Locate the cell with the specified text and output its [X, Y] center coordinate. 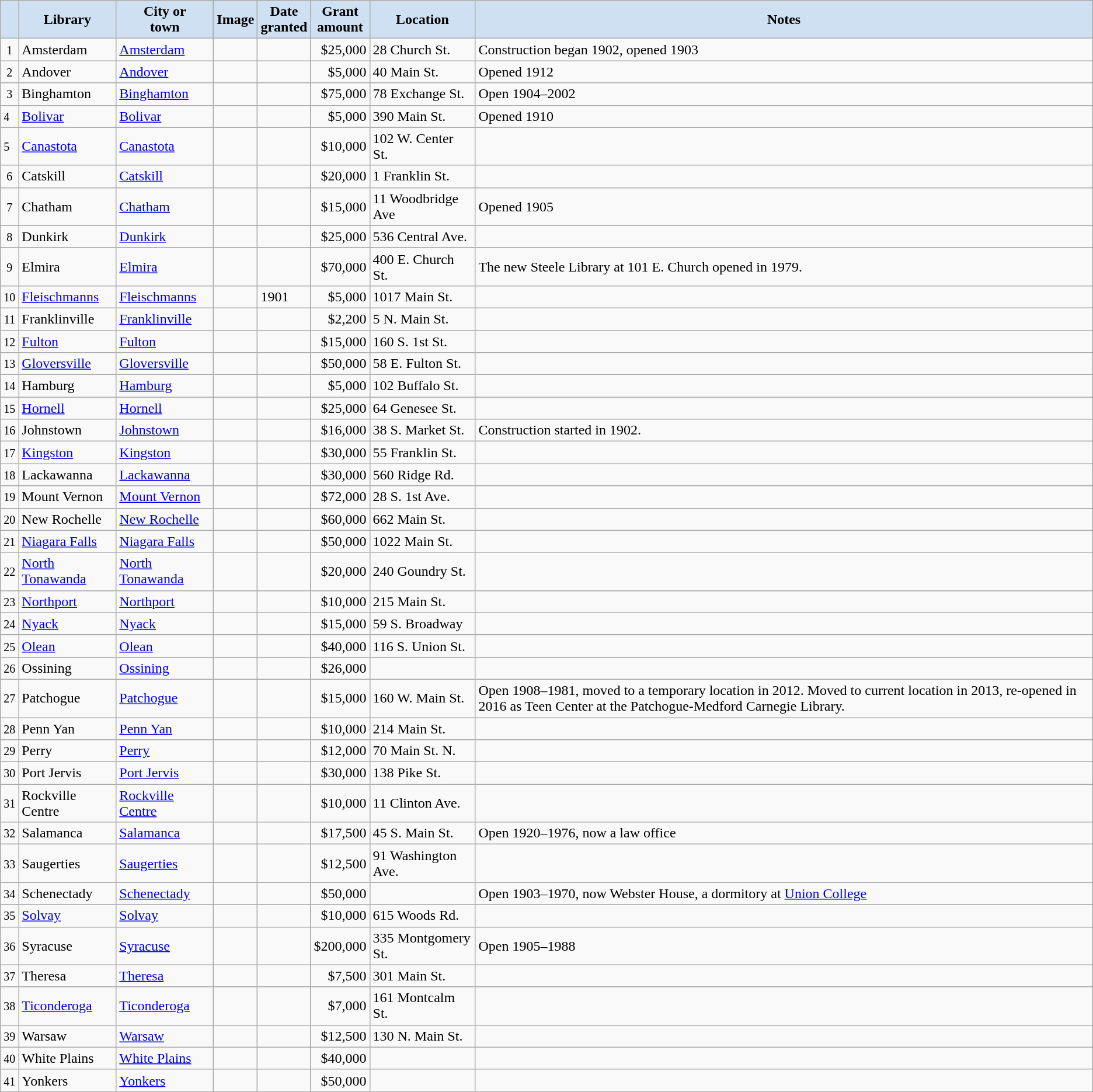
$16,000 [340, 430]
Opened 1912 [784, 72]
Open 1905–1988 [784, 946]
1901 [284, 297]
39 [9, 1036]
$12,000 [340, 751]
45 S. Main St. [423, 833]
19 [9, 497]
11 Clinton Ave. [423, 804]
34 [9, 893]
Dategranted [284, 20]
59 S. Broadway [423, 624]
31 [9, 804]
3 [9, 94]
390 Main St. [423, 116]
Open 1920–1976, now a law office [784, 833]
28 [9, 728]
35 [9, 916]
662 Main St. [423, 519]
55 Franklin St. [423, 453]
$26,000 [340, 668]
26 [9, 668]
301 Main St. [423, 976]
40 Main St. [423, 72]
36 [9, 946]
38 [9, 1006]
11 Woodbridge Ave [423, 207]
28 Church St. [423, 50]
13 [9, 364]
240 Goundry St. [423, 571]
16 [9, 430]
10 [9, 297]
Library [68, 20]
91 Washington Ave. [423, 863]
64 Genesee St. [423, 408]
25 [9, 646]
41 [9, 1080]
$75,000 [340, 94]
102 Buffalo St. [423, 386]
The new Steele Library at 101 E. Church opened in 1979. [784, 266]
$2,200 [340, 319]
32 [9, 833]
$72,000 [340, 497]
536 Central Ave. [423, 237]
5 N. Main St. [423, 319]
615 Woods Rd. [423, 916]
4 [9, 116]
Location [423, 20]
37 [9, 976]
27 [9, 698]
Opened 1905 [784, 207]
58 E. Fulton St. [423, 364]
160 S. 1st St. [423, 342]
Open 1903–1970, now Webster House, a dormitory at Union College [784, 893]
1017 Main St. [423, 297]
335 Montgomery St. [423, 946]
20 [9, 519]
22 [9, 571]
102 W. Center St. [423, 146]
$7,500 [340, 976]
160 W. Main St. [423, 698]
24 [9, 624]
Notes [784, 20]
18 [9, 475]
400 E. Church St. [423, 266]
1 [9, 50]
17 [9, 453]
Construction began 1902, opened 1903 [784, 50]
116 S. Union St. [423, 646]
214 Main St. [423, 728]
28 S. 1st Ave. [423, 497]
23 [9, 601]
11 [9, 319]
$200,000 [340, 946]
21 [9, 541]
Grantamount [340, 20]
29 [9, 751]
33 [9, 863]
5 [9, 146]
6 [9, 176]
70 Main St. N. [423, 751]
$60,000 [340, 519]
Construction started in 1902. [784, 430]
130 N. Main St. [423, 1036]
$17,500 [340, 833]
Image [236, 20]
12 [9, 342]
7 [9, 207]
8 [9, 237]
15 [9, 408]
560 Ridge Rd. [423, 475]
Open 1904–2002 [784, 94]
38 S. Market St. [423, 430]
$7,000 [340, 1006]
9 [9, 266]
1022 Main St. [423, 541]
161 Montcalm St. [423, 1006]
City ortown [165, 20]
1 Franklin St. [423, 176]
215 Main St. [423, 601]
2 [9, 72]
Opened 1910 [784, 116]
138 Pike St. [423, 773]
$70,000 [340, 266]
78 Exchange St. [423, 94]
40 [9, 1058]
30 [9, 773]
14 [9, 386]
